Identify which cell holds the provided text, then report its (X, Y) central coordinate. 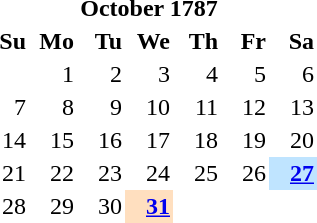
Tu (101, 42)
15 (53, 140)
13 (293, 108)
17 (149, 140)
27 (293, 174)
6 (293, 74)
29 (53, 206)
4 (197, 74)
5 (245, 74)
We (149, 42)
18 (197, 140)
12 (245, 108)
3 (149, 74)
31 (149, 206)
1 (53, 74)
25 (197, 174)
20 (293, 140)
9 (101, 108)
Th (197, 42)
23 (101, 174)
Fr (245, 42)
10 (149, 108)
2 (101, 74)
26 (245, 174)
Sa (293, 42)
19 (245, 140)
11 (197, 108)
Mo (53, 42)
8 (53, 108)
16 (101, 140)
24 (149, 174)
22 (53, 174)
30 (101, 206)
